Return the [x, y] coordinate for the center point of the cell that contains the specified text.  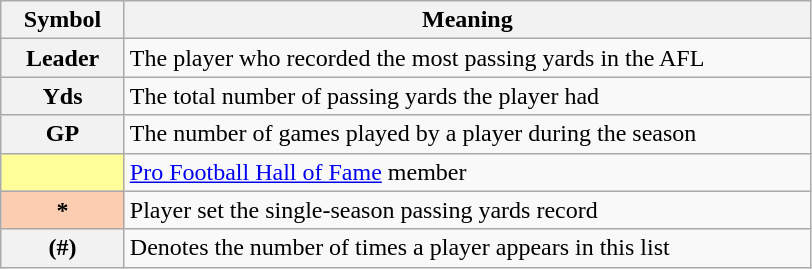
Yds [63, 96]
The player who recorded the most passing yards in the AFL [467, 58]
The number of games played by a player during the season [467, 134]
Pro Football Hall of Fame member [467, 172]
* [63, 210]
Meaning [467, 20]
GP [63, 134]
Player set the single-season passing yards record [467, 210]
(#) [63, 248]
The total number of passing yards the player had [467, 96]
Symbol [63, 20]
Denotes the number of times a player appears in this list [467, 248]
Leader [63, 58]
